Search for the cell housing the specified text and yield its [x, y] center coordinate. 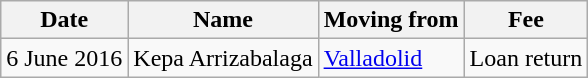
6 June 2016 [64, 58]
Date [64, 20]
Moving from [391, 20]
Fee [526, 20]
Kepa Arrizabalaga [223, 58]
Name [223, 20]
Loan return [526, 58]
Valladolid [391, 58]
